Identify which cell holds the provided text, then report its [X, Y] central coordinate. 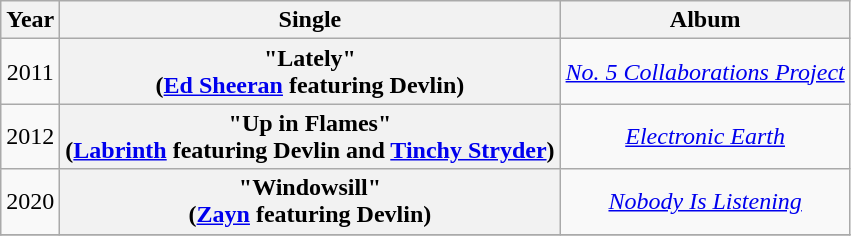
2020 [30, 202]
Nobody Is Listening [705, 202]
Year [30, 20]
Electronic Earth [705, 136]
Single [310, 20]
Album [705, 20]
2011 [30, 72]
"Lately"(Ed Sheeran featuring Devlin) [310, 72]
"Up in Flames"(Labrinth featuring Devlin and Tinchy Stryder) [310, 136]
"Windowsill"(Zayn featuring Devlin) [310, 202]
No. 5 Collaborations Project [705, 72]
2012 [30, 136]
